For the text-containing cell, return its midpoint in [X, Y] coordinate format. 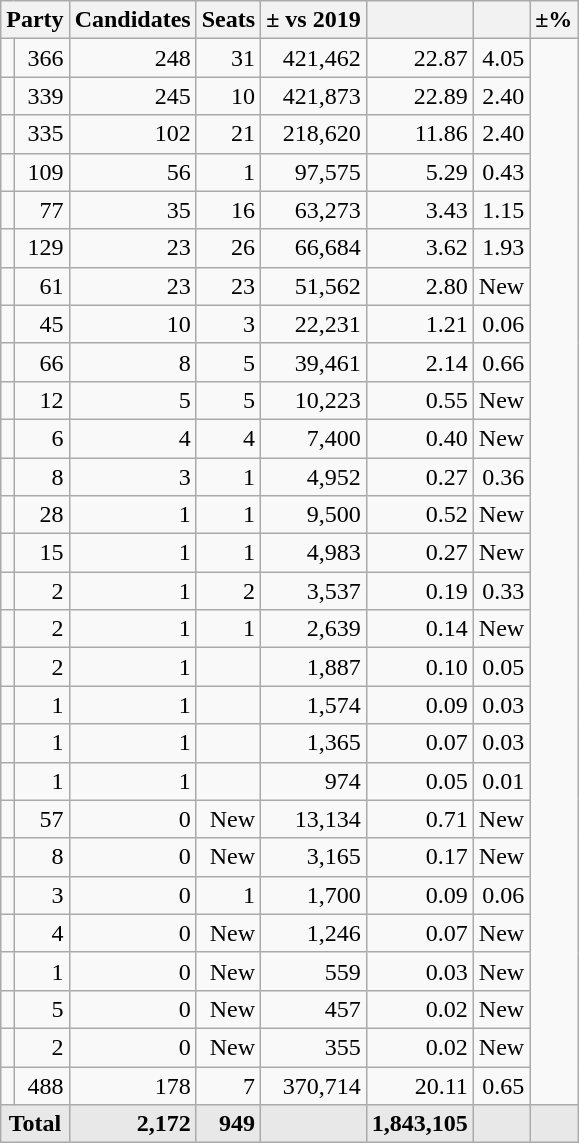
0.52 [420, 515]
26 [228, 248]
0.17 [420, 857]
4,983 [314, 553]
2,172 [132, 1124]
66 [42, 362]
102 [132, 134]
16 [228, 210]
0.71 [420, 819]
0.01 [501, 781]
1,246 [314, 933]
421,462 [314, 58]
21 [228, 134]
1.93 [501, 248]
9,500 [314, 515]
57 [42, 819]
1,700 [314, 895]
45 [42, 324]
61 [42, 286]
0.19 [420, 591]
7 [228, 1085]
245 [132, 96]
421,873 [314, 96]
488 [42, 1085]
248 [132, 58]
13,134 [314, 819]
974 [314, 781]
35 [132, 210]
335 [42, 134]
0.55 [420, 400]
7,400 [314, 438]
± vs 2019 [314, 20]
0.66 [501, 362]
11.86 [420, 134]
Candidates [132, 20]
97,575 [314, 172]
559 [314, 971]
370,714 [314, 1085]
0.65 [501, 1085]
63,273 [314, 210]
339 [42, 96]
3.62 [420, 248]
77 [42, 210]
1.15 [501, 210]
1,365 [314, 743]
2.14 [420, 362]
129 [42, 248]
12 [42, 400]
3.43 [420, 210]
2.80 [420, 286]
22,231 [314, 324]
±% [554, 20]
178 [132, 1085]
3,165 [314, 857]
22.87 [420, 58]
0.33 [501, 591]
28 [42, 515]
2,639 [314, 629]
0.10 [420, 667]
6 [42, 438]
457 [314, 1009]
4.05 [501, 58]
10,223 [314, 400]
0.36 [501, 477]
15 [42, 553]
22.89 [420, 96]
1,843,105 [420, 1124]
56 [132, 172]
Seats [228, 20]
1,574 [314, 705]
109 [42, 172]
39,461 [314, 362]
1.21 [420, 324]
51,562 [314, 286]
0.43 [501, 172]
4,952 [314, 477]
Party [35, 20]
Total [35, 1124]
0.40 [420, 438]
31 [228, 58]
218,620 [314, 134]
66,684 [314, 248]
0.14 [420, 629]
366 [42, 58]
5.29 [420, 172]
355 [314, 1047]
20.11 [420, 1085]
3,537 [314, 591]
949 [228, 1124]
1,887 [314, 667]
